Detect which cell encompasses the target text, then output its [x, y] center coordinate. 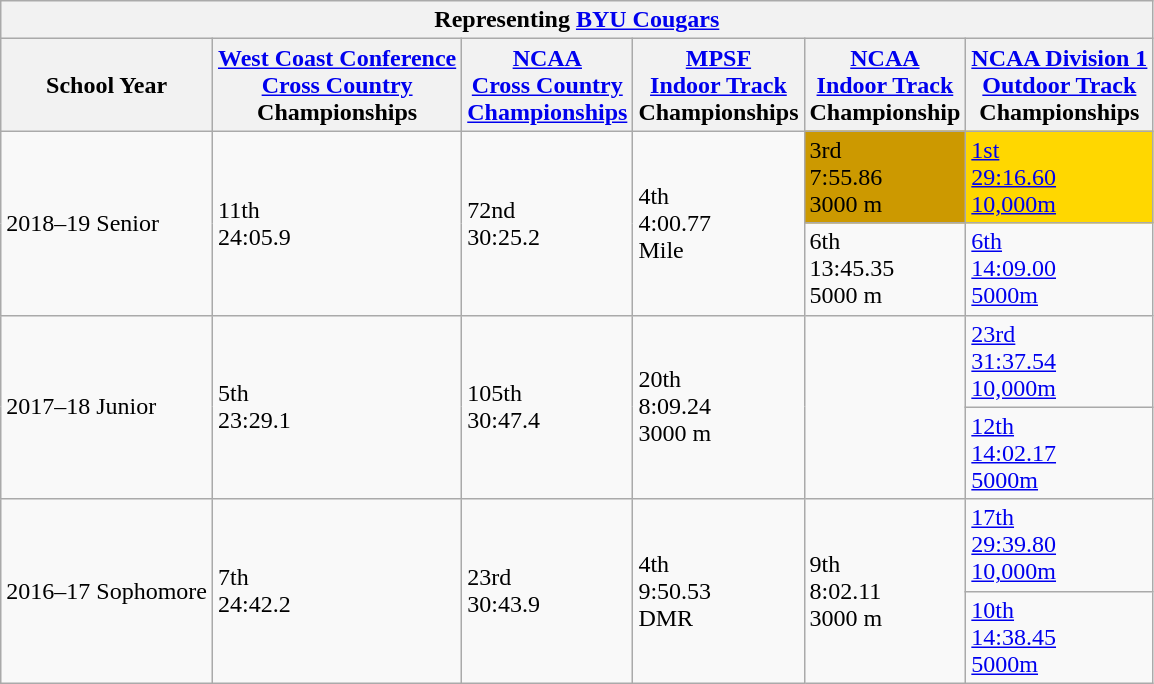
7th24:42.2 [336, 591]
4th4:00.77Mile [718, 223]
12th14:02.175000m [1060, 453]
School Year [107, 85]
5th23:29.1 [336, 407]
23rd30:43.9 [548, 591]
West Coast ConferenceCross CountryChampionships [336, 85]
Representing BYU Cougars [577, 20]
105th30:47.4 [548, 407]
NCAAIndoor TrackChampionship [885, 85]
72nd30:25.2 [548, 223]
20th8:09.243000 m [718, 407]
2016–17 Sophomore [107, 591]
10th14:38.455000m [1060, 637]
6th13:45.355000 m [885, 269]
9th8:02.113000 m [885, 591]
2017–18 Junior [107, 407]
4th9:50.53DMR [718, 591]
17th29:39.8010,000m [1060, 545]
11th 24:05.9 [336, 223]
NCAACross CountryChampionships [548, 85]
NCAA Division 1Outdoor TrackChampionships [1060, 85]
2018–19 Senior [107, 223]
MPSFIndoor TrackChampionships [718, 85]
3rd7:55.863000 m [885, 177]
1st29:16.6010,000m [1060, 177]
6th14:09.005000m [1060, 269]
23rd31:37.5410,000m [1060, 361]
